Return the [X, Y] coordinate for the center point of the cell that contains the specified text.  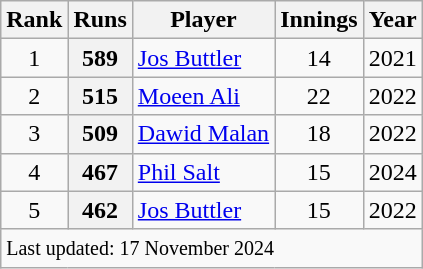
Last updated: 17 November 2024 [212, 248]
589 [100, 58]
467 [100, 172]
Year [392, 20]
Rank [34, 20]
Player [203, 20]
18 [319, 134]
4 [34, 172]
1 [34, 58]
2021 [392, 58]
22 [319, 96]
462 [100, 210]
3 [34, 134]
14 [319, 58]
2024 [392, 172]
515 [100, 96]
Dawid Malan [203, 134]
2 [34, 96]
Phil Salt [203, 172]
509 [100, 134]
Innings [319, 20]
Moeen Ali [203, 96]
Runs [100, 20]
5 [34, 210]
